Locate the cell with the specified text and output its [X, Y] center coordinate. 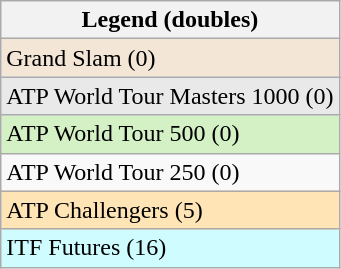
ITF Futures (16) [170, 248]
ATP World Tour 500 (0) [170, 134]
ATP Challengers (5) [170, 210]
ATP World Tour 250 (0) [170, 172]
Legend (doubles) [170, 20]
Grand Slam (0) [170, 58]
ATP World Tour Masters 1000 (0) [170, 96]
